Return [X, Y] of the center of cell containing provided text 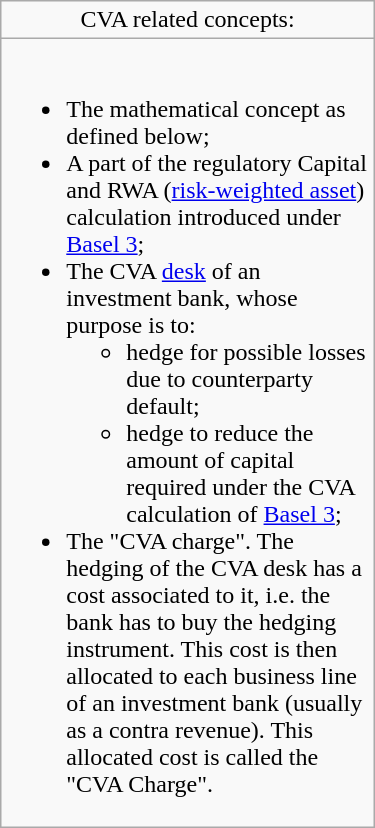
CVA related concepts: [188, 20]
